For the text-containing cell, return its midpoint in [X, Y] coordinate format. 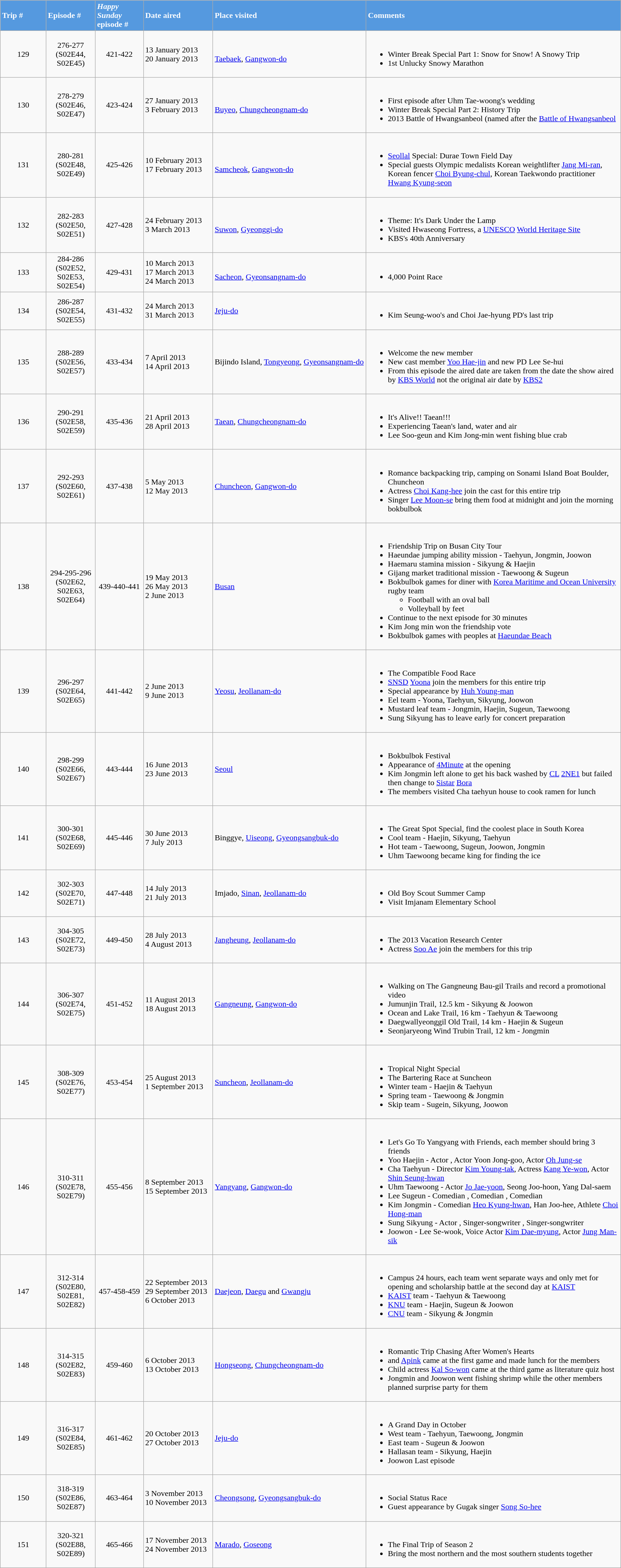
445-446 [119, 838]
139 [23, 691]
130 [23, 105]
25 August 20131 September 2013 [178, 1082]
Yangyang, Gangwon-do [290, 1187]
16 June 201323 June 2013 [178, 769]
Episode # [71, 16]
Hongseong, Chungcheongnam-do [290, 1365]
451-452 [119, 1004]
148 [23, 1365]
22 September 201329 September 20136 October 2013 [178, 1292]
19 May 201326 May 20132 June 2013 [178, 586]
Social Status RaceGuest appearance by Gugak singer Song So-hee [494, 1498]
316-317(S02E84, S02E85) [71, 1438]
459-460 [119, 1365]
421-422 [119, 54]
Old Boy Scout Summer CampVisit Imjanam Elementary School [494, 893]
Buyeo, Chungcheongnam-do [290, 105]
Suwon, Gyeonggi-do [290, 225]
28 July 20134 August 2013 [178, 940]
Kim Seung-woo's and Choi Jae-hyung PD's last trip [494, 311]
463-464 [119, 1498]
294-295-296(S02E62, S02E63, S02E64) [71, 586]
137 [23, 486]
151 [23, 1544]
302-303(S02E70, S02E71) [71, 893]
298-299(S02E66, S02E67) [71, 769]
147 [23, 1292]
Binggye, Uiseong, Gyeongsangbuk-do [290, 838]
149 [23, 1438]
138 [23, 586]
296-297(S02E64, S02E65) [71, 691]
A Grand Day in OctoberWest team - Taehyun, Taewoong, JongminEast team - Sugeun & JoowonHallasan team - Sikyung, HaejinJoowon Last episode [494, 1438]
Yeosu, Jeollanam-do [290, 691]
14 July 201321 July 2013 [178, 893]
10 February 201317 February 2013 [178, 165]
4,000 Point Race [494, 272]
143 [23, 940]
310-311(S02E78, S02E79) [71, 1187]
282-283(S02E50, S02E51) [71, 225]
427-428 [119, 225]
447-448 [119, 893]
Seoul [290, 769]
The Final Trip of Season 2Bring the most northern and the most southern students together [494, 1544]
Gangneung, Gangwon-do [290, 1004]
320-321(S02E88, S02E89) [71, 1544]
Samcheok, Gangwon-do [290, 165]
6 October 201313 October 2013 [178, 1365]
7 April 201314 April 2013 [178, 362]
24 March 201331 March 2013 [178, 311]
It's Alive!! Taean!!!Experiencing Taean's land, water and airLee Soo-geun and Kim Jong-min went fishing blue crab [494, 421]
449-450 [119, 940]
Busan [290, 586]
465-466 [119, 1544]
Trip # [23, 16]
13 January 201320 January 2013 [178, 54]
286-287(S02E54, S02E55) [71, 311]
Daejeon, Daegu and Gwangju [290, 1292]
308-309(S02E76, S02E77) [71, 1082]
144 [23, 1004]
Imjado, Sinan, Jeollanam-do [290, 893]
284-286(S02E52, S02E53, S02E54) [71, 272]
288-289(S02E56, S02E57) [71, 362]
Marado, Goseong [290, 1544]
21 April 201328 April 2013 [178, 421]
292-293(S02E60, S02E61) [71, 486]
Happy Sunday episode # [119, 16]
Bijindo Island, Tongyeong, Gyeonsangnam-do [290, 362]
312-314(S02E80, S02E81, S02E82) [71, 1292]
455-456 [119, 1187]
435-436 [119, 421]
306-307(S02E74, S02E75) [71, 1004]
142 [23, 893]
Jangheung, Jeollanam-do [290, 940]
457-458-459 [119, 1292]
Winter Break Special Part 1: Snow for Snow! A Snowy Trip1st Unlucky Snowy Marathon [494, 54]
433-434 [119, 362]
276-277(S02E44, S02E45) [71, 54]
140 [23, 769]
280-281(S02E48, S02E49) [71, 165]
431-432 [119, 311]
439-440-441 [119, 586]
8 September 201315 September 2013 [178, 1187]
132 [23, 225]
Taebaek, Gangwon-do [290, 54]
5 May 201312 May 2013 [178, 486]
141 [23, 838]
133 [23, 272]
290-291(S02E58, S02E59) [71, 421]
20 October 201327 October 2013 [178, 1438]
135 [23, 362]
300-301(S02E68, S02E69) [71, 838]
Chuncheon, Gangwon-do [290, 486]
Date aired [178, 16]
Suncheon, Jeollanam-do [290, 1082]
318-319(S02E86, S02E87) [71, 1498]
425-426 [119, 165]
3 November 201310 November 2013 [178, 1498]
423-424 [119, 105]
136 [23, 421]
24 February 20133 March 2013 [178, 225]
429-431 [119, 272]
145 [23, 1082]
Sacheon, Gyeonsangnam-do [290, 272]
30 June 20137 July 2013 [178, 838]
437-438 [119, 486]
129 [23, 54]
The 2013 Vacation Research CenterActress Soo Ae join the members for this trip [494, 940]
150 [23, 1498]
Place visited [290, 16]
461-462 [119, 1438]
Cheongsong, Gyeongsangbuk-do [290, 1498]
443-444 [119, 769]
10 March 201317 March 201324 March 2013 [178, 272]
278-279(S02E46, S02E47) [71, 105]
27 January 20133 February 2013 [178, 105]
Comments [494, 16]
Tropical Night SpecialThe Bartering Race at SuncheonWinter team - Haejin & TaehyunSpring team - Taewoong & JongminSkip team - Sugein, Sikyung, Joowon [494, 1082]
11 August 201318 August 2013 [178, 1004]
304-305(S02E72, S02E73) [71, 940]
Taean, Chungcheongnam-do [290, 421]
Theme: It's Dark Under the LampVisited Hwaseong Fortress, a UNESCO World Heritage SiteKBS's 40th Anniversary [494, 225]
441-442 [119, 691]
314-315(S02E82, S02E83) [71, 1365]
2 June 20139 June 2013 [178, 691]
134 [23, 311]
453-454 [119, 1082]
146 [23, 1187]
131 [23, 165]
17 November 201324 November 2013 [178, 1544]
